Pinpoint the cell where the given text exists, returning its (X, Y) midpoint coordinate. 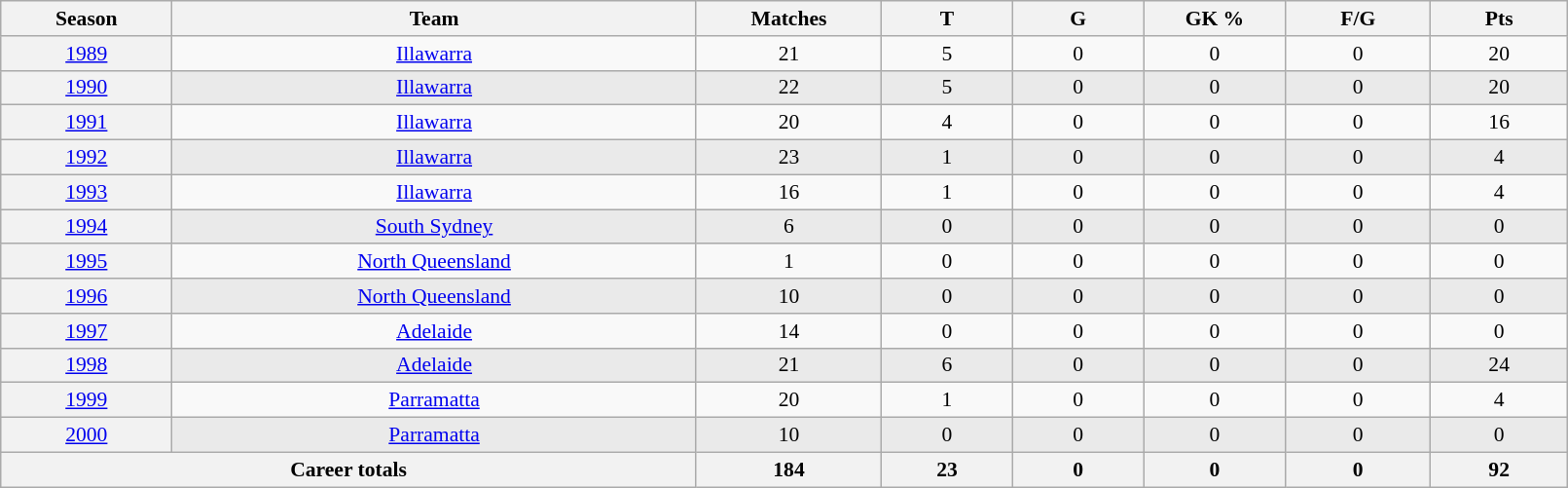
24 (1499, 365)
G (1078, 19)
2000 (87, 435)
1998 (87, 365)
92 (1499, 469)
F/G (1358, 19)
1996 (87, 296)
1992 (87, 158)
GK % (1215, 19)
1995 (87, 262)
1991 (87, 123)
22 (788, 88)
South Sydney (434, 227)
Career totals (348, 469)
1989 (87, 54)
T (948, 19)
1994 (87, 227)
184 (788, 469)
1990 (87, 88)
14 (788, 331)
1997 (87, 331)
1999 (87, 400)
Season (87, 19)
Pts (1499, 19)
Team (434, 19)
Matches (788, 19)
1993 (87, 192)
